Extract the [x, y] coordinate from the center of the cell holding the provided text.  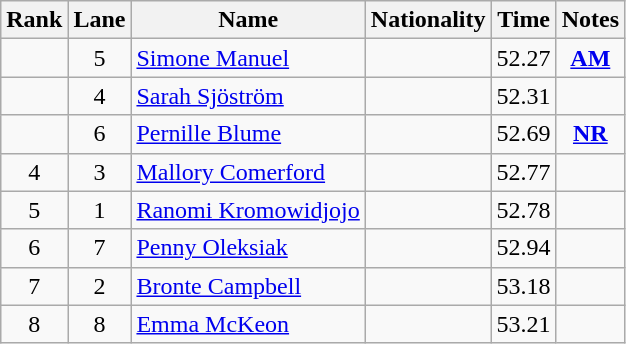
Nationality [428, 20]
Ranomi Kromowidjojo [248, 210]
Mallory Comerford [248, 172]
Time [524, 20]
1 [100, 210]
52.94 [524, 248]
AM [590, 58]
Bronte Campbell [248, 286]
53.18 [524, 286]
Emma McKeon [248, 324]
52.69 [524, 134]
52.27 [524, 58]
NR [590, 134]
52.78 [524, 210]
2 [100, 286]
Sarah Sjöström [248, 96]
Notes [590, 20]
Rank [34, 20]
52.31 [524, 96]
52.77 [524, 172]
Penny Oleksiak [248, 248]
Lane [100, 20]
Simone Manuel [248, 58]
53.21 [524, 324]
Pernille Blume [248, 134]
Name [248, 20]
3 [100, 172]
